Scan for the cell matching the given text and deliver its (x, y) coordinate at center. 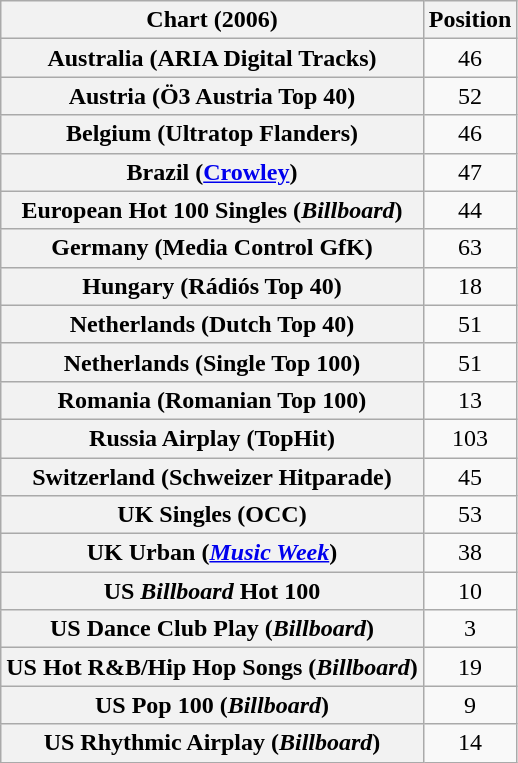
Brazil (Crowley) (212, 172)
Switzerland (Schweizer Hitparade) (212, 477)
Netherlands (Dutch Top 40) (212, 324)
53 (470, 515)
52 (470, 96)
38 (470, 553)
47 (470, 172)
UK Singles (OCC) (212, 515)
Germany (Media Control GfK) (212, 248)
45 (470, 477)
US Rhythmic Airplay (Billboard) (212, 743)
Austria (Ö3 Austria Top 40) (212, 96)
14 (470, 743)
63 (470, 248)
9 (470, 705)
US Pop 100 (Billboard) (212, 705)
UK Urban (Music Week) (212, 553)
Chart (2006) (212, 20)
European Hot 100 Singles (Billboard) (212, 210)
103 (470, 438)
US Dance Club Play (Billboard) (212, 629)
US Hot R&B/Hip Hop Songs (Billboard) (212, 667)
US Billboard Hot 100 (212, 591)
Belgium (Ultratop Flanders) (212, 134)
Romania (Romanian Top 100) (212, 400)
3 (470, 629)
13 (470, 400)
Hungary (Rádiós Top 40) (212, 286)
Netherlands (Single Top 100) (212, 362)
44 (470, 210)
10 (470, 591)
19 (470, 667)
Russia Airplay (TopHit) (212, 438)
Australia (ARIA Digital Tracks) (212, 58)
Position (470, 20)
18 (470, 286)
